Capture the cell that displays the provided text and extract its (X, Y) central coordinate. 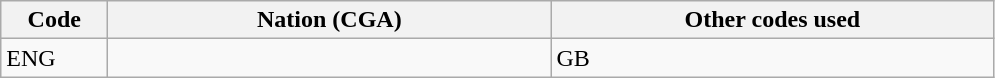
Other codes used (772, 20)
ENG (54, 58)
Code (54, 20)
GB (772, 58)
Nation (CGA) (330, 20)
